Scan for the cell matching the given text and deliver its [x, y] coordinate at center. 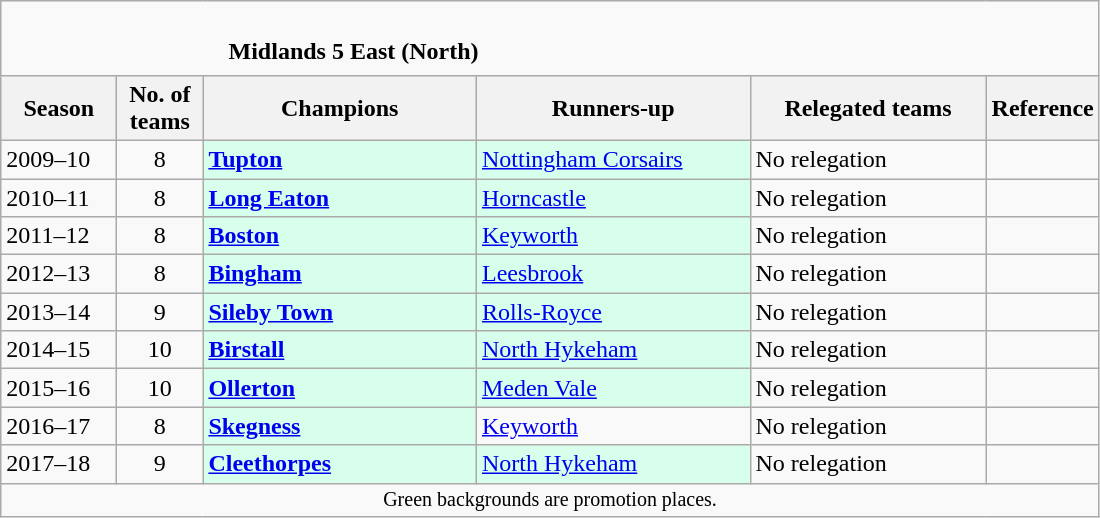
2013–14 [59, 312]
2009–10 [59, 159]
Horncastle [613, 197]
2014–15 [59, 350]
2012–13 [59, 274]
Meden Vale [613, 388]
2010–11 [59, 197]
Tupton [340, 159]
Champions [340, 108]
Runners-up [613, 108]
Nottingham Corsairs [613, 159]
Leesbrook [613, 274]
Skegness [340, 426]
Boston [340, 236]
Cleethorpes [340, 464]
Season [59, 108]
2015–16 [59, 388]
Birstall [340, 350]
2011–12 [59, 236]
Relegated teams [868, 108]
Reference [1042, 108]
Sileby Town [340, 312]
2017–18 [59, 464]
No. of teams [160, 108]
Long Eaton [340, 197]
Ollerton [340, 388]
2016–17 [59, 426]
Rolls-Royce [613, 312]
Bingham [340, 274]
Green backgrounds are promotion places. [550, 500]
